Find where the given text appears and provide that cell's center as [x, y] coordinate. 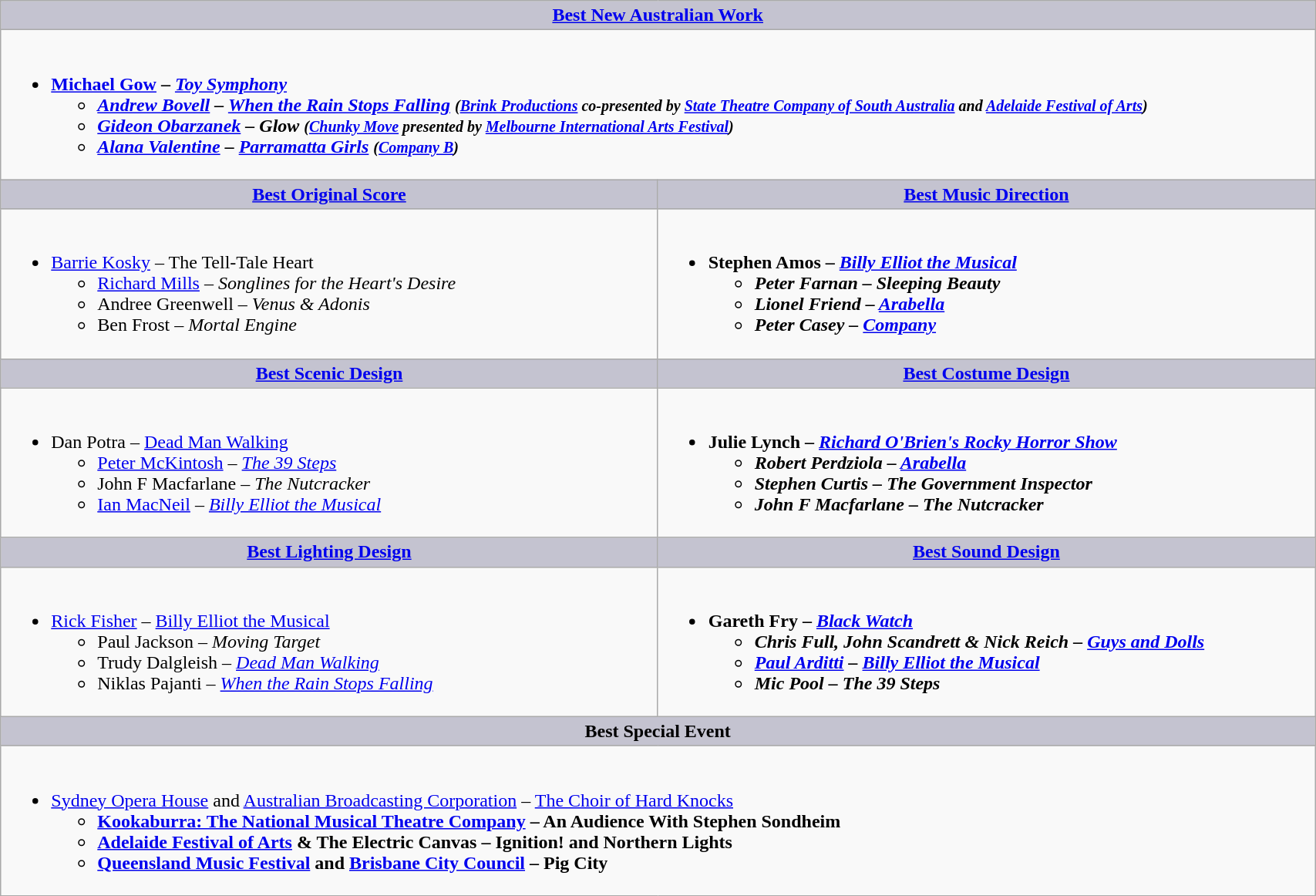
Best Sound Design [986, 552]
Barrie Kosky – The Tell-Tale HeartRichard Mills – Songlines for the Heart's DesireAndree Greenwell – Venus & AdonisBen Frost – Mortal Engine [329, 284]
Best Special Event [658, 731]
Gareth Fry – Black WatchChris Full, John Scandrett & Nick Reich – Guys and DollsPaul Arditti – Billy Elliot the MusicalMic Pool – The 39 Steps [986, 642]
Best Lighting Design [329, 552]
Best Original Score [329, 194]
Best Costume Design [986, 373]
Stephen Amos – Billy Elliot the MusicalPeter Farnan – Sleeping BeautyLionel Friend – ArabellaPeter Casey – Company [986, 284]
Best Music Direction [986, 194]
Best New Australian Work [658, 15]
Best Scenic Design [329, 373]
Rick Fisher – Billy Elliot the MusicalPaul Jackson – Moving TargetTrudy Dalgleish – Dead Man WalkingNiklas Pajanti – When the Rain Stops Falling [329, 642]
Dan Potra – Dead Man WalkingPeter McKintosh – The 39 StepsJohn F Macfarlane – The NutcrackerIan MacNeil – Billy Elliot the Musical [329, 463]
